Provide the (X, Y) coordinate of the cell's center where the given text is located.  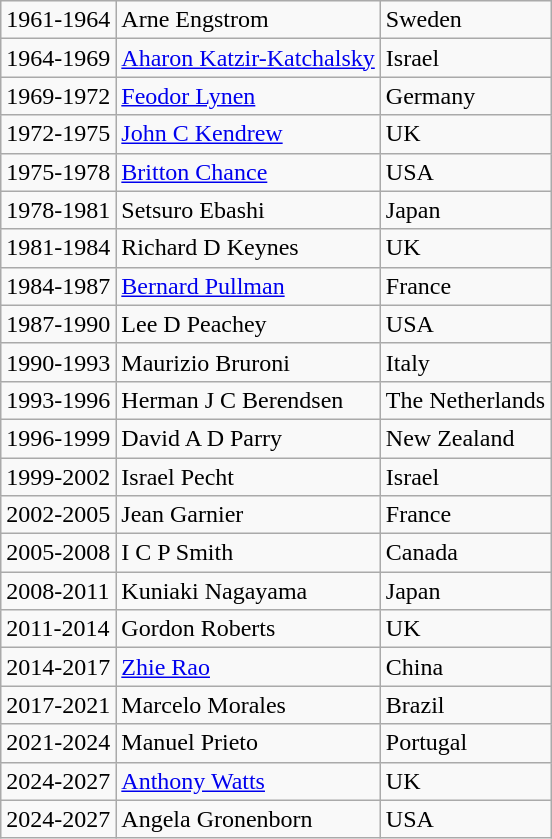
2017-2021 (58, 705)
Feodor Lynen (248, 96)
Gordon Roberts (248, 629)
1999-2002 (58, 477)
1996-1999 (58, 438)
New Zealand (465, 438)
1981-1984 (58, 248)
Italy (465, 362)
1984-1987 (58, 286)
China (465, 667)
2011-2014 (58, 629)
1987-1990 (58, 324)
Jean Garnier (248, 515)
2014-2017 (58, 667)
Anthony Watts (248, 781)
Setsuro Ebashi (248, 210)
Angela Gronenborn (248, 819)
Brazil (465, 705)
Canada (465, 553)
Lee D Peachey (248, 324)
Richard D Keynes (248, 248)
1993-1996 (58, 400)
Britton Chance (248, 172)
1978-1981 (58, 210)
Germany (465, 96)
Marcelo Morales (248, 705)
David A D Parry (248, 438)
1975-1978 (58, 172)
1972-1975 (58, 134)
Aharon Katzir-Katchalsky (248, 58)
Bernard Pullman (248, 286)
Manuel Prieto (248, 743)
1961-1964 (58, 20)
1990-1993 (58, 362)
Maurizio Bruroni (248, 362)
Portugal (465, 743)
2002-2005 (58, 515)
Kuniaki Nagayama (248, 591)
Sweden (465, 20)
2005-2008 (58, 553)
Arne Engstrom (248, 20)
2008-2011 (58, 591)
1969-1972 (58, 96)
1964-1969 (58, 58)
Herman J C Berendsen (248, 400)
I C P Smith (248, 553)
Zhie Rao (248, 667)
Israel Pecht (248, 477)
John C Kendrew (248, 134)
The Netherlands (465, 400)
2021-2024 (58, 743)
